Return the [x, y] coordinate for the center point of the cell that contains the specified text.  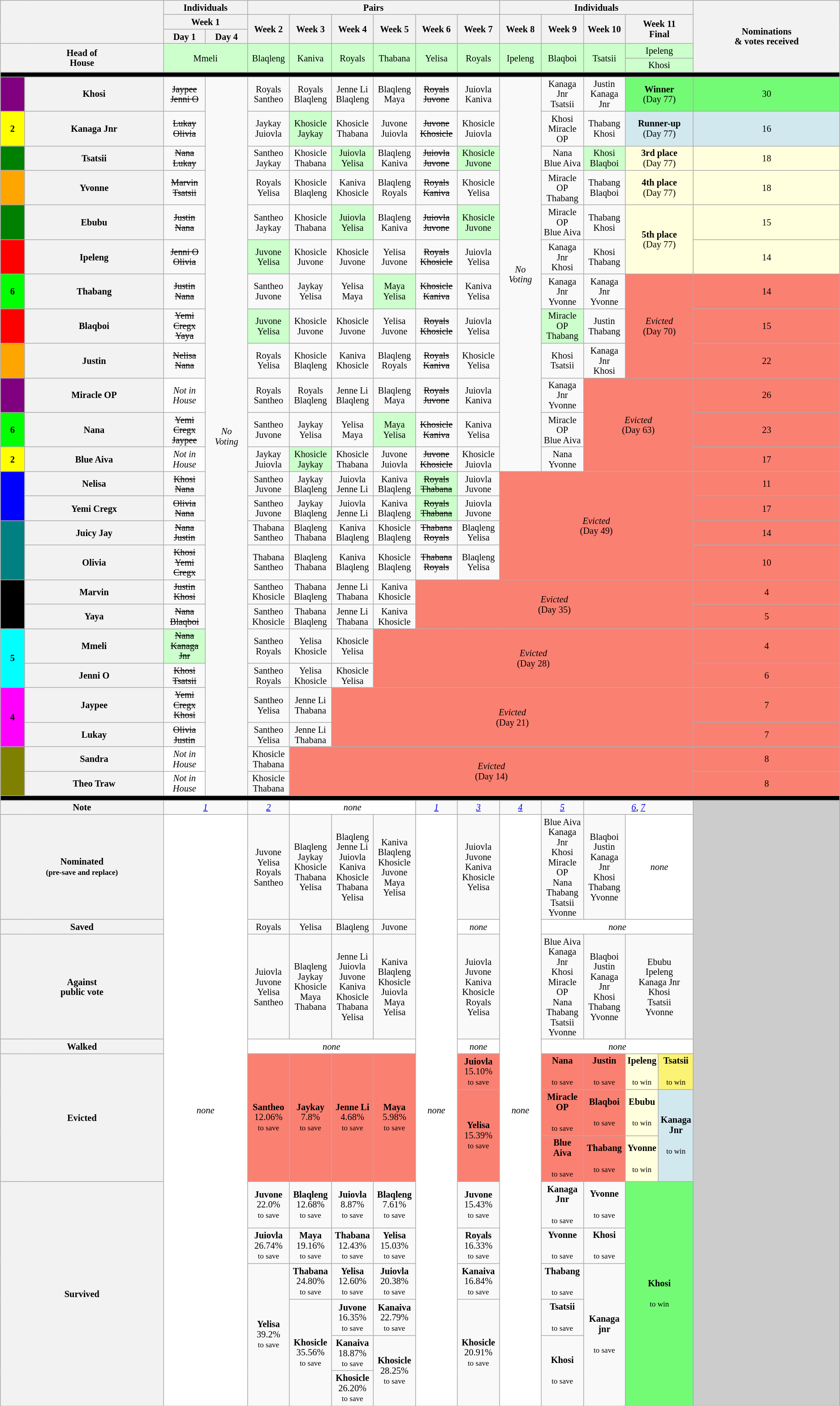
KhosiBlaqboi [604, 158]
Jaykay7.8%to save [310, 1117]
Kanaiva18.87%to save [353, 1353]
OliviaNana [185, 508]
Kanaiva22.79%to save [395, 1317]
Yvonne to save [562, 1246]
Evicted(Day 35) [554, 604]
Week 5 [395, 29]
Justinto save [604, 1071]
Survived [82, 1294]
Againstpublic vote [82, 987]
Runner-up(Day 77) [659, 128]
Jenne Li4.68%to save [353, 1117]
Royals16.33%to save [478, 1246]
Week 3 [310, 29]
Ebubu [94, 222]
26 [767, 395]
KhosiYemi Cregx [185, 562]
KhosiNana [185, 484]
Yaya [94, 616]
Day 4 [227, 36]
JustinKanaga Jnr [604, 94]
Olivia [94, 562]
Miracle OPto save [562, 1112]
Yemi CregxYaya [185, 325]
Juvone [395, 927]
Saved [82, 927]
Kanaga Jnr [94, 128]
Week 6 [436, 29]
Juvone16.35%to save [353, 1317]
KhosiThabang [604, 256]
Yelisa15.03%to save [395, 1246]
Juvone22.0%to save [268, 1205]
Nominated(pre-save and replace) [82, 867]
Blaqboito save [604, 1112]
30 [767, 94]
Khosicle28.25%to save [395, 1371]
Blue Aivato save [562, 1158]
Juiovla26.74%to save [268, 1246]
4th place(Day 77) [659, 187]
Thabana [395, 58]
Week 11Final [659, 29]
NanaBlaqboi [185, 616]
JaypeeJenni O [185, 94]
Thabana24.80%to save [310, 1281]
KanivaBlaqlengKhosicleJuiovlaMayaYelisa [395, 987]
Thabang [94, 291]
Evicted(Day 49) [597, 525]
Blaqleng12.68%to save [310, 1205]
Yelisa15.39%to save [478, 1136]
NanaKanaga Jnr [185, 645]
Kanaga Jnrto save [562, 1205]
Justin [94, 360]
EbubuIpelengKanaga JnrKhosiTsatsiiYvonne [659, 987]
NanaBlue Aiva [562, 158]
JuiovlaJuvoneKanivaKhosicleRoyalsYelisa [478, 987]
Week 1 [205, 22]
NanaJustin [185, 532]
Thabana12.43%to save [353, 1246]
3rd place(Day 77) [659, 158]
Nominations& votes received [767, 36]
BlaqlengJaykayKhosicleMayaThabana [310, 987]
Head ofHouse [82, 58]
Evicted [82, 1117]
Khosicle20.91%to save [478, 1353]
KhosiMiracle OP [562, 128]
10 [767, 562]
OliviaJustin [185, 734]
Yemi CregxKhosi [185, 705]
JustinThabang [604, 325]
Jenni OOlivia [185, 256]
JustinKhosi [185, 592]
KanivaBlaqlengKhosicleJuvoneMayaYelisa [395, 867]
Juicy Jay [94, 532]
Sandra [94, 759]
11 [767, 484]
Pairs [373, 7]
Kanaiva16.84%to save [478, 1281]
Kanaga Jnrto win [676, 1136]
Nanato save [562, 1071]
Juiovla20.38%to save [395, 1281]
Winner(Day 77) [659, 94]
Juvone15.43%to save [478, 1205]
Yelisa39.2%to save [268, 1335]
Theo Traw [94, 783]
Walked [82, 1046]
Lukay [94, 734]
Evicted(Day 14) [491, 771]
Blue Aiva [94, 459]
JuiovlaJuvoneYelisaSantheo [268, 987]
Evicted(Day 63) [638, 425]
Miracle OP [94, 395]
Week 4 [353, 29]
MarvinTsatsii [185, 187]
Kaniva [310, 58]
6, 7 [638, 807]
Maya5.98%to save [395, 1117]
Nelisa [94, 484]
Khosito win [659, 1294]
Day 1 [185, 36]
Kanaga JnrTsatsii [562, 94]
Blaqleng7.61%to save [395, 1205]
JuvoneYelisaRoyalsSantheo [268, 867]
Evicted(Day 28) [534, 658]
Week 10 [604, 29]
Ebubuto win [642, 1112]
Jaypee [94, 705]
22 [767, 360]
3 [478, 807]
Maya19.16%to save [310, 1246]
Khosicle26.20%to save [353, 1389]
Tsatsiito win [676, 1071]
Yvonneto save [604, 1205]
Kanaga jnr to save [604, 1335]
Nana [94, 429]
Week 8 [521, 29]
Week 7 [478, 29]
Note [82, 807]
Yemi Cregx [94, 508]
NanaYvonne [562, 459]
Week 9 [562, 29]
16 [767, 128]
Yemi Cregx Jaypee [185, 429]
Evicted(Day 70) [659, 325]
Khosicle35.56%to save [310, 1353]
NanaLukay [185, 158]
Jenni O [94, 675]
Yvonne [94, 187]
LukayOlivia [185, 128]
Juiovla8.87%to save [353, 1205]
Tsatsii to save [562, 1317]
BlaqlengJaykayKhosicleThabanaYelisa [310, 867]
BlaqlengJenne LiJuiovlaKanivaKhosicleThabanaYelisa [353, 867]
Santheo12.06%to save [268, 1117]
Jenne LiJuiovlaJuvoneKanivaKhosicleThabanaYelisa [353, 987]
JuiovlaJuvoneKanivaKhosicleYelisa [478, 867]
ThabangBlaqboi [604, 187]
Week 2 [268, 29]
5th place(Day 77) [659, 239]
Ipelengto win [642, 1071]
Marvin [94, 592]
NelisaNana [185, 360]
Juiovla15.10%to save [478, 1071]
Yvonneto win [642, 1158]
23 [767, 429]
Yelisa12.60%to save [353, 1281]
Evicted(Day 21) [513, 717]
